From the cell containing the given text, extract its center point as (X, Y) coordinate. 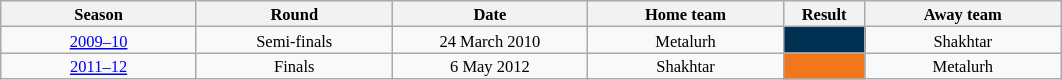
6 May 2012 (490, 66)
2011–12 (99, 66)
Date (490, 14)
2009–10 (99, 40)
Away team (963, 14)
Result (824, 14)
Season (99, 14)
24 March 2010 (490, 40)
Semi-finals (294, 40)
Round (294, 14)
Home team (686, 14)
Finals (294, 66)
